Return [x, y] of the center of cell containing provided text 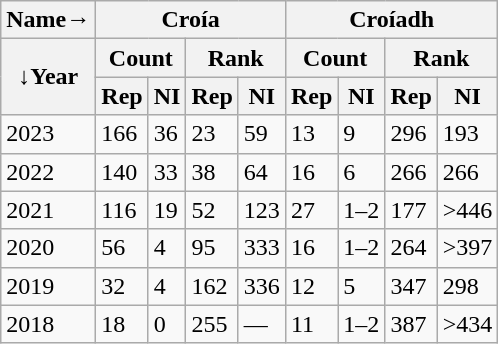
166 [122, 134]
2018 [48, 324]
296 [411, 134]
255 [212, 324]
333 [262, 248]
347 [411, 286]
116 [122, 210]
23 [212, 134]
2021 [48, 210]
2023 [48, 134]
19 [167, 210]
11 [311, 324]
6 [362, 172]
64 [262, 172]
9 [362, 134]
5 [362, 286]
56 [122, 248]
>434 [468, 324]
↓Year [48, 77]
2019 [48, 286]
27 [311, 210]
— [262, 324]
264 [411, 248]
32 [122, 286]
38 [212, 172]
387 [411, 324]
177 [411, 210]
2022 [48, 172]
59 [262, 134]
12 [311, 286]
18 [122, 324]
162 [212, 286]
Name→ [48, 20]
>397 [468, 248]
336 [262, 286]
36 [167, 134]
>446 [468, 210]
2020 [48, 248]
Croíadh [391, 20]
52 [212, 210]
Croía [191, 20]
0 [167, 324]
95 [212, 248]
193 [468, 134]
123 [262, 210]
298 [468, 286]
33 [167, 172]
13 [311, 134]
140 [122, 172]
